Return the (X, Y) coordinate for the center point of the cell that contains the specified text.  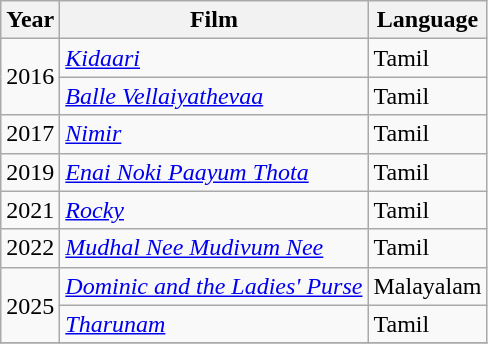
Malayalam (428, 286)
Rocky (214, 210)
Year (30, 20)
Balle Vellaiyathevaa (214, 96)
2021 (30, 210)
Nimir (214, 134)
Tharunam (214, 324)
Enai Noki Paayum Thota (214, 172)
Film (214, 20)
Dominic and the Ladies' Purse (214, 286)
2025 (30, 305)
Language (428, 20)
2019 (30, 172)
2022 (30, 248)
2016 (30, 77)
2017 (30, 134)
Mudhal Nee Mudivum Nee (214, 248)
Kidaari (214, 58)
